Provide the [X, Y] coordinate of the cell's center where the given text is located.  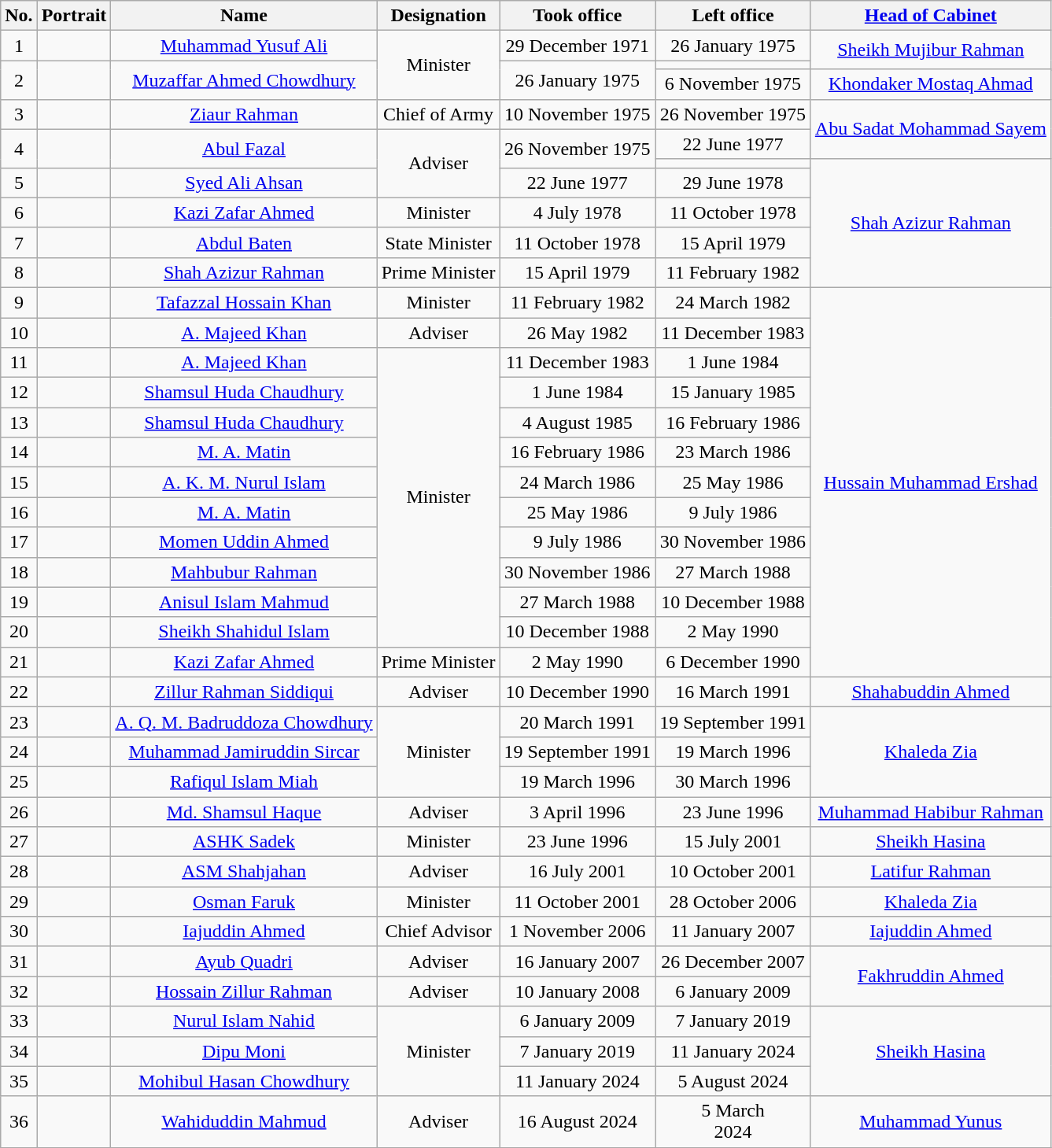
36 [19, 1122]
19 [19, 602]
1 November 2006 [578, 932]
28 October 2006 [733, 902]
Muhammad Jamiruddin Sircar [244, 751]
Shahabuddin Ahmed [930, 692]
Hossain Zillur Rahman [244, 991]
7 [19, 242]
Abu Sadat Mohammad Sayem [930, 129]
10 January 2008 [578, 991]
Md. Shamsul Haque [244, 811]
Took office [578, 16]
24 March 1982 [733, 302]
20 March 1991 [578, 722]
Zillur Rahman Siddiqui [244, 692]
Chief of Army [438, 114]
24 March 1986 [578, 482]
Nurul Islam Nahid [244, 1021]
16 [19, 512]
26 December 2007 [733, 962]
26 [19, 811]
ASM Shahjahan [244, 872]
8 [19, 272]
4 [19, 148]
Sheikh Shahidul Islam [244, 632]
26 May 1982 [578, 333]
1 [19, 46]
29 December 1971 [578, 46]
Head of Cabinet [930, 16]
Abul Fazal [244, 148]
15 July 2001 [733, 842]
29 [19, 902]
State Minister [438, 242]
35 [19, 1081]
33 [19, 1021]
Rafiqul Islam Miah [244, 781]
10 November 1975 [578, 114]
4 July 1978 [578, 212]
6 [19, 212]
10 [19, 333]
5 August 2024 [733, 1081]
Ayub Quadri [244, 962]
A. K. M. Nurul Islam [244, 482]
Portrait [74, 16]
11 October 2001 [578, 902]
Momen Uddin Ahmed [244, 542]
Wahiduddin Mahmud [244, 1122]
30 March 1996 [733, 781]
16 March 1991 [733, 692]
32 [19, 991]
Abdul Baten [244, 242]
10 October 2001 [733, 872]
16 January 2007 [578, 962]
Tafazzal Hossain Khan [244, 302]
No. [19, 16]
Muzaffar Ahmed Chowdhury [244, 80]
Osman Faruk [244, 902]
Ziaur Rahman [244, 114]
Chief Advisor [438, 932]
6 December 1990 [733, 662]
29 June 1978 [733, 183]
Fakhruddin Ahmed [930, 976]
Designation [438, 16]
23 March 1986 [733, 452]
6 November 1975 [733, 84]
20 [19, 632]
30 [19, 932]
Latifur Rahman [930, 872]
Muhammad Habibur Rahman [930, 811]
ASHK Sadek [244, 842]
9 [19, 302]
Syed Ali Ahsan [244, 183]
28 [19, 872]
18 [19, 572]
Sheikh Mujibur Rahman [930, 50]
11 [19, 363]
Name [244, 16]
5 [19, 183]
3 [19, 114]
Dipu Moni [244, 1051]
Hussain Muhammad Ershad [930, 482]
Left office [733, 16]
13 [19, 423]
17 [19, 542]
Mohibul Hasan Chowdhury [244, 1081]
16 August 2024 [578, 1122]
Mahbubur Rahman [244, 572]
Khondaker Mostaq Ahmad [930, 84]
16 July 2001 [578, 872]
24 [19, 751]
25 [19, 781]
A. Q. M. Badruddoza Chowdhury [244, 722]
14 [19, 452]
2 [19, 80]
11 January 2007 [733, 932]
34 [19, 1051]
27 [19, 842]
23 [19, 722]
15 January 1985 [733, 393]
10 December 1990 [578, 692]
Anisul Islam Mahmud [244, 602]
5 March2024 [733, 1122]
21 [19, 662]
Muhammad Yusuf Ali [244, 46]
Muhammad Yunus [930, 1122]
4 August 1985 [578, 423]
22 [19, 692]
12 [19, 393]
15 [19, 482]
31 [19, 962]
3 April 1996 [578, 811]
